Capture the cell that displays the provided text and extract its [X, Y] central coordinate. 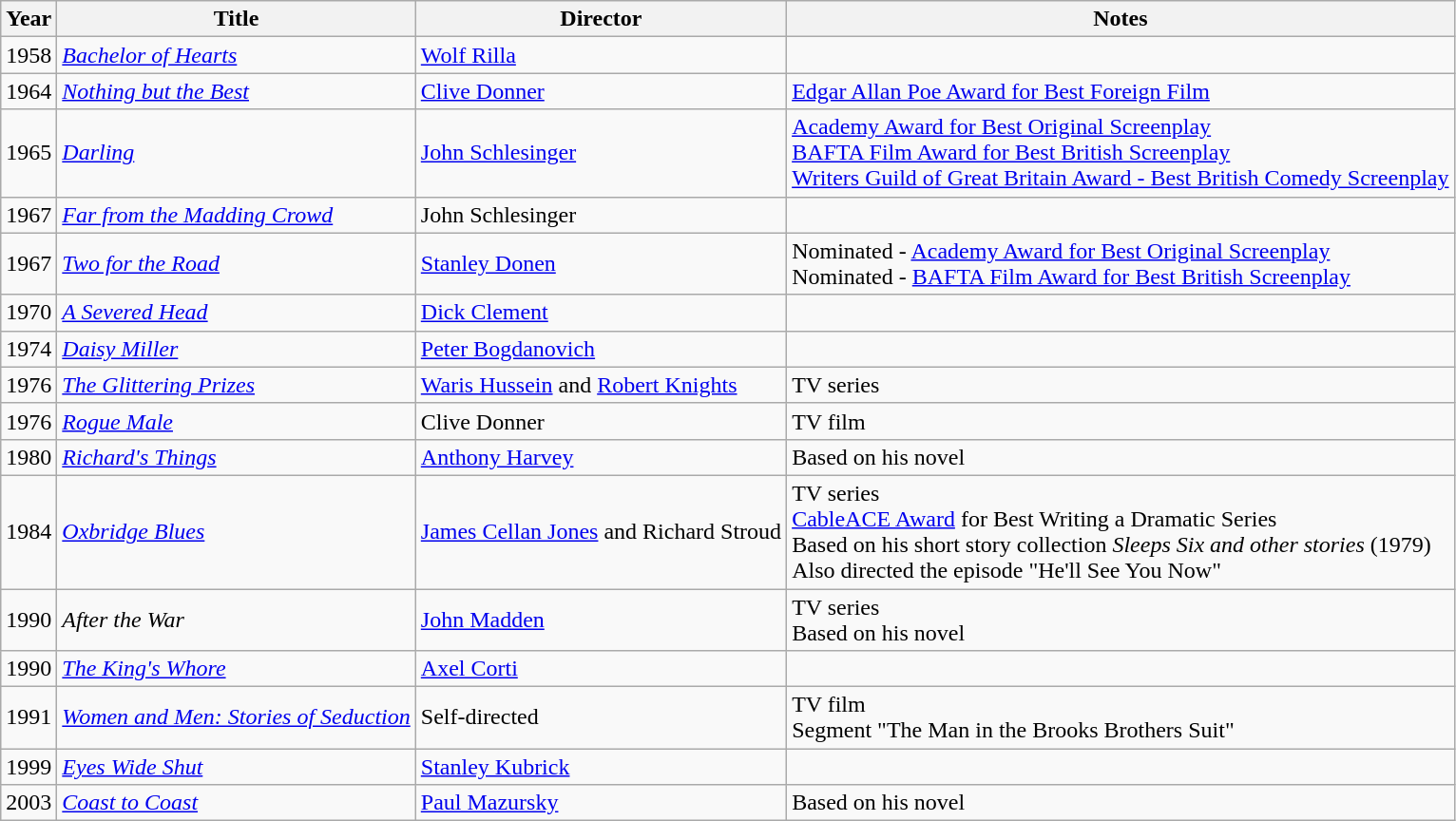
Bachelor of Hearts [236, 55]
1980 [29, 457]
TV series [1121, 385]
Nominated - Academy Award for Best Original ScreenplayNominated - BAFTA Film Award for Best British Screenplay [1121, 264]
Eyes Wide Shut [236, 767]
1970 [29, 313]
James Cellan Jones and Richard Stroud [601, 532]
Nothing but the Best [236, 91]
Wolf Rilla [601, 55]
1974 [29, 349]
TV film [1121, 421]
Far from the Madding Crowd [236, 215]
1964 [29, 91]
Rogue Male [236, 421]
Darling [236, 153]
John Madden [601, 620]
The Glittering Prizes [236, 385]
Title [236, 19]
Coast to Coast [236, 803]
Women and Men: Stories of Seduction [236, 718]
2003 [29, 803]
TV filmSegment "The Man in the Brooks Brothers Suit" [1121, 718]
1999 [29, 767]
1965 [29, 153]
Paul Mazursky [601, 803]
A Severed Head [236, 313]
Daisy Miller [236, 349]
Axel Corti [601, 669]
1991 [29, 718]
Self-directed [601, 718]
Dick Clement [601, 313]
Director [601, 19]
TV seriesBased on his novel [1121, 620]
1984 [29, 532]
Peter Bogdanovich [601, 349]
Year [29, 19]
Waris Hussein and Robert Knights [601, 385]
Edgar Allan Poe Award for Best Foreign Film [1121, 91]
Anthony Harvey [601, 457]
Notes [1121, 19]
1958 [29, 55]
After the War [236, 620]
Oxbridge Blues [236, 532]
The King's Whore [236, 669]
Richard's Things [236, 457]
Stanley Donen [601, 264]
Stanley Kubrick [601, 767]
Two for the Road [236, 264]
